Scan for the cell matching the given text and deliver its [x, y] coordinate at center. 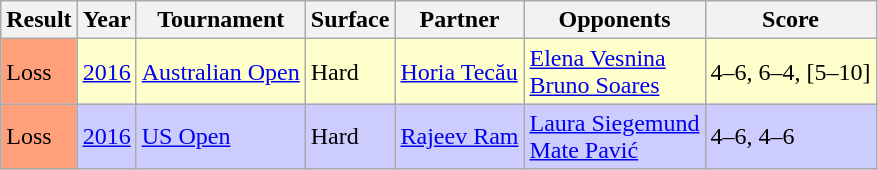
4–6, 4–6 [790, 136]
Score [790, 20]
Surface [350, 20]
Australian Open [220, 72]
Elena Vesnina Bruno Soares [614, 72]
Result [39, 20]
Tournament [220, 20]
Horia Tecău [460, 72]
US Open [220, 136]
Opponents [614, 20]
Partner [460, 20]
4–6, 6–4, [5–10] [790, 72]
Year [106, 20]
Rajeev Ram [460, 136]
Laura Siegemund Mate Pavić [614, 136]
